Determine the [x, y] coordinate at the center of the cell enclosing the given text.  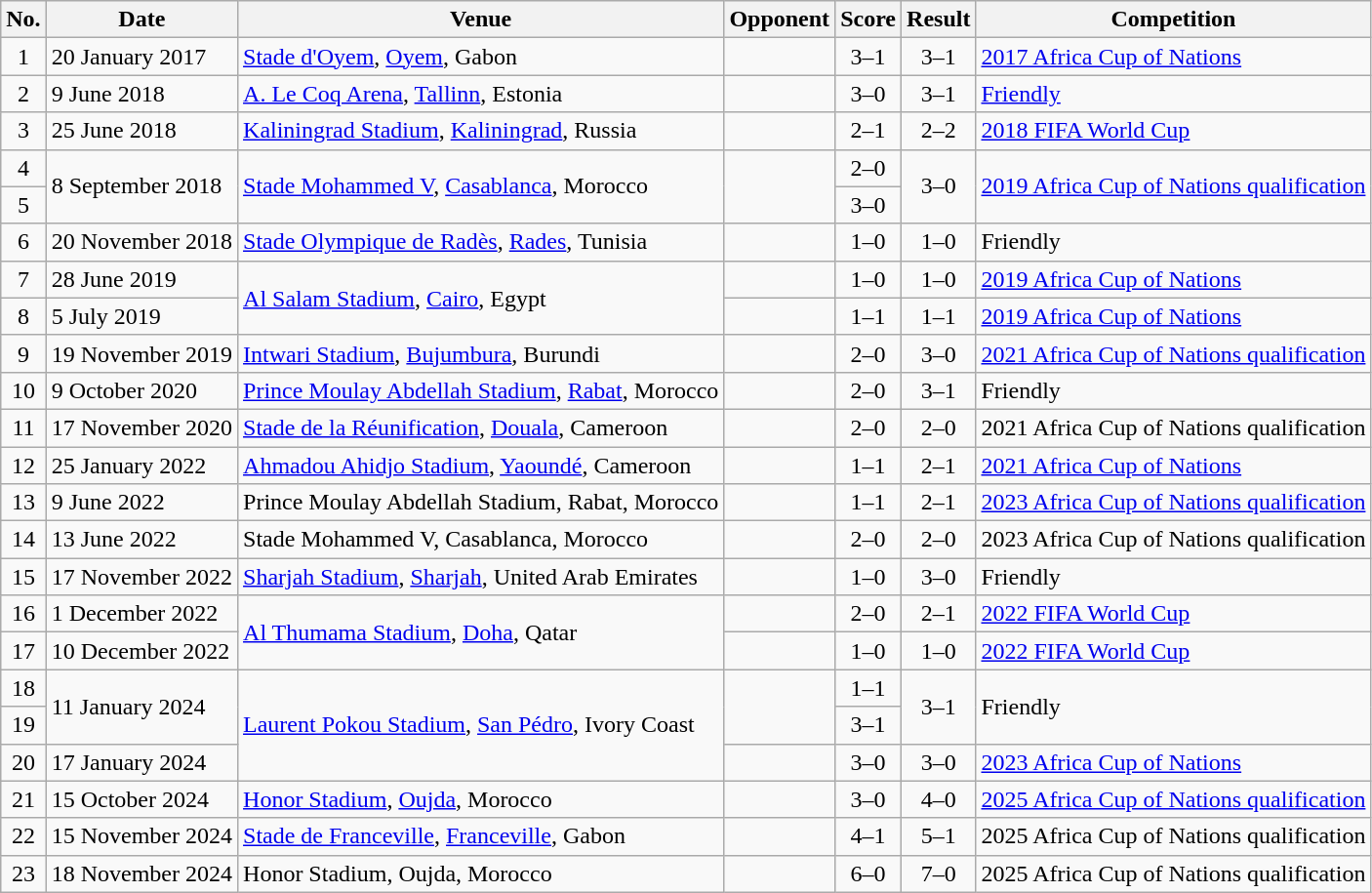
17 January 2024 [141, 762]
25 June 2018 [141, 131]
9 [23, 353]
19 November 2019 [141, 353]
6 [23, 242]
12 [23, 466]
Laurent Pokou Stadium, San Pédro, Ivory Coast [481, 725]
28 June 2019 [141, 279]
2 [23, 94]
17 November 2020 [141, 427]
17 November 2022 [141, 577]
15 October 2024 [141, 799]
2023 Africa Cup of Nations [1173, 762]
20 November 2018 [141, 242]
2018 FIFA World Cup [1173, 131]
13 [23, 503]
11 January 2024 [141, 707]
9 June 2018 [141, 94]
Al Salam Stadium, Cairo, Egypt [481, 298]
4–1 [868, 836]
No. [23, 20]
4 [23, 168]
17 [23, 651]
22 [23, 836]
1 [23, 57]
Competition [1173, 20]
Stade Olympique de Radès, Rades, Tunisia [481, 242]
Kaliningrad Stadium, Kaliningrad, Russia [481, 131]
23 [23, 873]
5–1 [939, 836]
8 September 2018 [141, 186]
Intwari Stadium, Bujumbura, Burundi [481, 353]
20 January 2017 [141, 57]
20 [23, 762]
7–0 [939, 873]
10 December 2022 [141, 651]
25 January 2022 [141, 466]
7 [23, 279]
A. Le Coq Arena, Tallinn, Estonia [481, 94]
Score [868, 20]
Sharjah Stadium, Sharjah, United Arab Emirates [481, 577]
Date [141, 20]
Al Thumama Stadium, Doha, Qatar [481, 632]
5 July 2019 [141, 316]
Stade de la Réunification, Douala, Cameroon [481, 427]
Opponent [780, 20]
2–2 [939, 131]
Stade de Franceville, Franceville, Gabon [481, 836]
18 [23, 688]
2021 Africa Cup of Nations [1173, 466]
13 June 2022 [141, 540]
2017 Africa Cup of Nations [1173, 57]
18 November 2024 [141, 873]
2019 Africa Cup of Nations qualification [1173, 186]
14 [23, 540]
9 October 2020 [141, 390]
8 [23, 316]
16 [23, 614]
19 [23, 725]
Venue [481, 20]
5 [23, 205]
6–0 [868, 873]
4–0 [939, 799]
1 December 2022 [141, 614]
15 [23, 577]
11 [23, 427]
3 [23, 131]
15 November 2024 [141, 836]
10 [23, 390]
Result [939, 20]
Ahmadou Ahidjo Stadium, Yaoundé, Cameroon [481, 466]
Stade d'Oyem, Oyem, Gabon [481, 57]
9 June 2022 [141, 503]
21 [23, 799]
